For the text-containing cell, return its midpoint in (x, y) coordinate format. 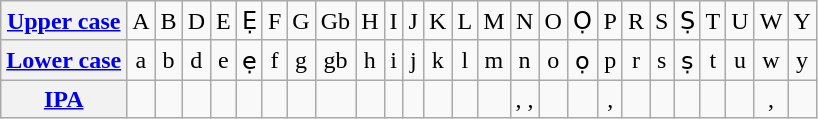
gb (335, 60)
Upper case (64, 21)
P (610, 21)
g (301, 60)
K (437, 21)
o (553, 60)
a (141, 60)
t (713, 60)
ọ (582, 60)
i (394, 60)
s (662, 60)
O (553, 21)
l (465, 60)
S (662, 21)
Y (802, 21)
H (370, 21)
L (465, 21)
N (524, 21)
I (394, 21)
ẹ (249, 60)
F (274, 21)
d (196, 60)
n (524, 60)
D (196, 21)
e (224, 60)
ṣ (687, 60)
j (413, 60)
Ẹ (249, 21)
u (740, 60)
M (494, 21)
Ṣ (687, 21)
J (413, 21)
p (610, 60)
R (636, 21)
b (168, 60)
T (713, 21)
U (740, 21)
G (301, 21)
A (141, 21)
B (168, 21)
W (771, 21)
E (224, 21)
m (494, 60)
IPA (64, 99)
, , (524, 99)
y (802, 60)
w (771, 60)
f (274, 60)
Gb (335, 21)
Ọ (582, 21)
h (370, 60)
Lower case (64, 60)
r (636, 60)
k (437, 60)
